Scan for the cell matching the given text and deliver its [x, y] coordinate at center. 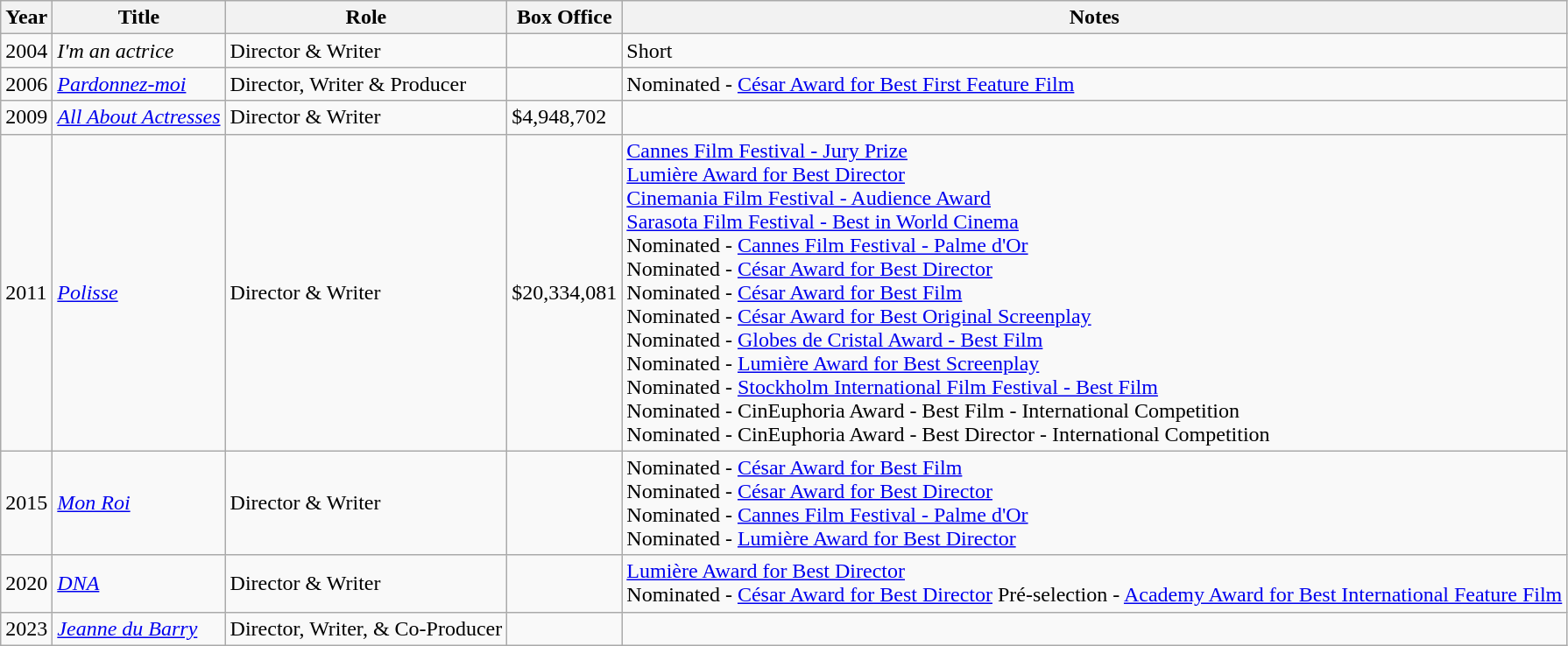
2020 [26, 583]
2009 [26, 117]
Short [1095, 51]
DNA [138, 583]
I'm an actrice [138, 51]
All About Actresses [138, 117]
Notes [1095, 18]
Nominated - César Award for Best First Feature Film [1095, 84]
2015 [26, 502]
Polisse [138, 292]
Jeanne du Barry [138, 628]
2004 [26, 51]
$4,948,702 [564, 117]
Director, Writer, & Co-Producer [366, 628]
Role [366, 18]
2006 [26, 84]
Mon Roi [138, 502]
Box Office [564, 18]
Title [138, 18]
Year [26, 18]
Pardonnez-moi [138, 84]
2023 [26, 628]
2011 [26, 292]
Lumière Award for Best DirectorNominated - César Award for Best Director Pré-selection - Academy Award for Best International Feature Film [1095, 583]
Director, Writer & Producer [366, 84]
$20,334,081 [564, 292]
